From the cell containing the given text, extract its center point as [X, Y] coordinate. 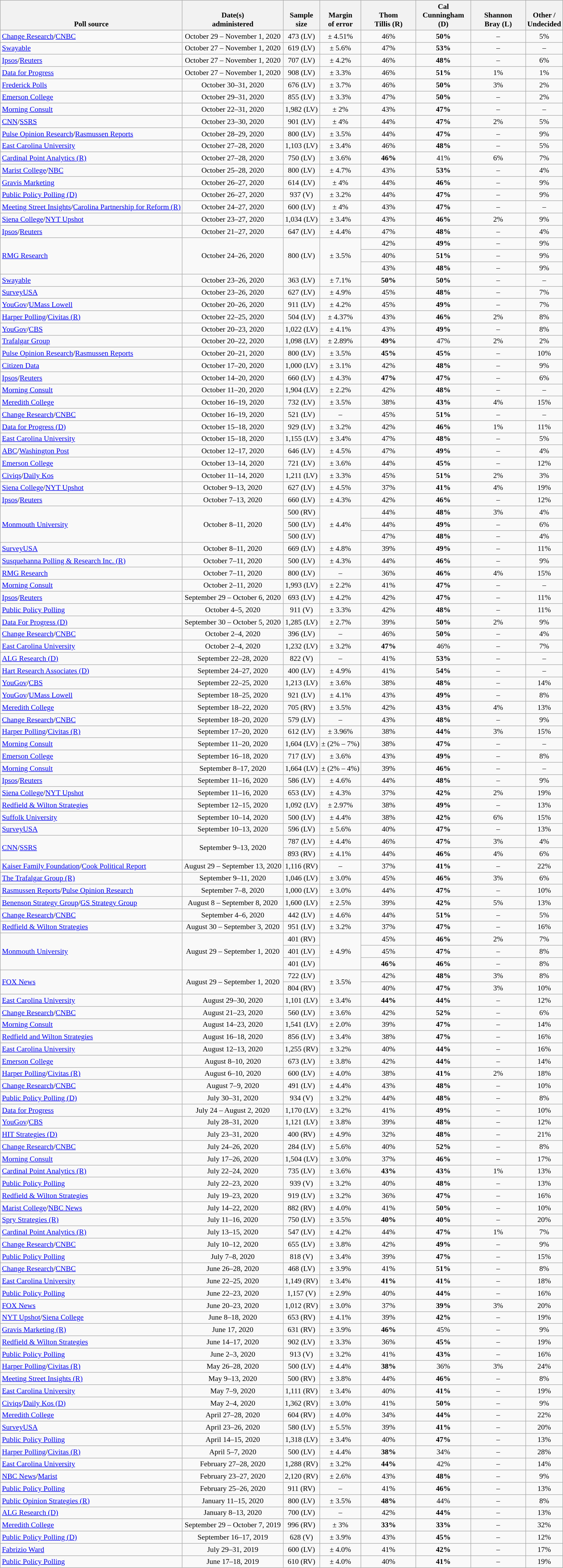
1,504 (LV) [301, 1159]
July 17–26, 2020 [233, 1159]
721 (LV) [301, 464]
August 7–9, 2020 [233, 1086]
911 (V) [301, 610]
September 29 – October 7, 2019 [233, 1525]
547 (LV) [301, 1232]
± (2% – 7%) [340, 744]
442 (LV) [301, 915]
August 14–23, 2020 [233, 1025]
855 (LV) [301, 97]
902 (LV) [301, 1342]
1,600 (LV) [301, 903]
± 2.9% [340, 1293]
± 3.96% [340, 732]
Gravis Marketing (R) [91, 1330]
Susquehanna Polling & Research Inc. (R) [91, 561]
October 29–31, 2020 [233, 97]
July 29–31, 2019 [233, 1550]
929 (LV) [301, 427]
June 17–18, 2019 [233, 1562]
September 9–11, 2020 [233, 878]
722 (LV) [301, 976]
1,121 (LV) [301, 1122]
911 (LV) [301, 305]
± 4.51% [340, 36]
856 (LV) [301, 1037]
673 (LV) [301, 1061]
822 (V) [301, 659]
Meeting Street Insights/Carolina Partnership for Reform (R) [91, 207]
August 12–13, 2020 [233, 1049]
1,170 (LV) [301, 1110]
1,904 (LV) [301, 390]
735 (LV) [301, 1171]
September 22–25, 2020 [233, 683]
Spry Strategies (R) [91, 1220]
September 16–17, 2019 [233, 1538]
August 29 – September 13, 2020 [233, 866]
June 26–28, 2020 [233, 1269]
October 29 – November 1, 2020 [233, 36]
June 8–18, 2020 [233, 1318]
919 (LV) [301, 1196]
July 30–31, 2020 [233, 1098]
473 (LV) [301, 36]
400 (LV) [301, 671]
September 10–14, 2020 [233, 817]
± 2.7% [340, 622]
Citizen Data [91, 366]
June 22–25, 2020 [233, 1281]
628 (V) [301, 1538]
521 (LV) [301, 415]
882 (RV) [301, 1208]
Marist College/NBC [91, 171]
± 7.1% [340, 280]
October 22–31, 2020 [233, 110]
June 20–23, 2020 [233, 1306]
1,103 (LV) [301, 146]
September 18–22, 2020 [233, 707]
1,155 (LV) [301, 439]
Benenson Strategy Group/GS Strategy Group [91, 903]
612 (LV) [301, 732]
August 30 – September 3, 2020 [233, 927]
January 8–13, 2020 [233, 1513]
June 17, 2020 [233, 1330]
January 11–15, 2020 [233, 1501]
1,664 (LV) [301, 768]
Trafalgar Group [91, 341]
± 3.1% [340, 366]
October 20–22, 2020 [233, 341]
September 17–20, 2020 [233, 732]
April 27–28, 2020 [233, 1415]
February 25–26, 2020 [233, 1489]
July 24–26, 2020 [233, 1147]
1,111 (RV) [301, 1391]
September 11–20, 2020 [233, 744]
July 22–24, 2020 [233, 1171]
2,120 (RV) [301, 1477]
October 23–27, 2020 [233, 219]
August 6–10, 2020 [233, 1074]
May 9–13, 2020 [233, 1379]
± 2.0% [340, 1025]
October 2–11, 2020 [233, 585]
908 (LV) [301, 73]
1,101 (LV) [301, 1000]
669 (LV) [301, 549]
April 5–7, 2020 [233, 1452]
April 23–26, 2020 [233, 1428]
February 27–28, 2020 [233, 1464]
655 (LV) [301, 1245]
901 (LV) [301, 122]
± 4.37% [340, 317]
May 26–28, 2020 [233, 1367]
October 21–27, 2020 [233, 232]
21% [544, 1135]
October 23–30, 2020 [233, 122]
August 29–30, 2020 [233, 1000]
1,116 (RV) [301, 866]
1,012 (RV) [301, 1306]
August 21–23, 2020 [233, 1013]
September 7–8, 2020 [233, 891]
Other /Undecided [544, 15]
1,157 (V) [301, 1293]
September 10–13, 2020 [233, 829]
596 (LV) [301, 829]
July 7–8, 2020 [233, 1257]
September 29 – October 6, 2020 [233, 598]
Fabrizio Ward [91, 1550]
619 (LV) [301, 48]
± 4.7% [340, 171]
Kaiser Family Foundation/Cook Political Report [91, 866]
1,149 (RV) [301, 1281]
August 8–10, 2020 [233, 1061]
818 (V) [301, 1257]
700 (LV) [301, 1513]
October 4–5, 2020 [233, 610]
September 8–17, 2020 [233, 768]
911 (RV) [301, 1489]
913 (V) [301, 1354]
1,034 (LV) [301, 219]
647 (LV) [301, 232]
July 10–12, 2020 [233, 1245]
June 14–17, 2020 [233, 1342]
Poll source [91, 15]
604 (RV) [301, 1415]
± (2% – 4%) [340, 768]
707 (LV) [301, 61]
September 18–20, 2020 [233, 720]
732 (LV) [301, 403]
September 12–15, 2020 [233, 805]
1,213 (LV) [301, 683]
1,211 (LV) [301, 476]
646 (LV) [301, 451]
284 (LV) [301, 1147]
676 (LV) [301, 85]
468 (LV) [301, 1269]
693 (LV) [301, 598]
October 17–20, 2020 [233, 366]
396 (LV) [301, 634]
October 24–26, 2020 [233, 256]
653 (LV) [301, 793]
July 28–31, 2020 [233, 1122]
HIT Strategies (D) [91, 1135]
September 30 – October 5, 2020 [233, 622]
September 22–28, 2020 [233, 659]
October 25–28, 2020 [233, 171]
Samplesize [301, 15]
787 (LV) [301, 842]
April 14–15, 2020 [233, 1440]
ThomTillis (R) [388, 15]
893 (RV) [301, 854]
July 24 – August 2, 2020 [233, 1110]
October 28–29, 2020 [233, 134]
1,362 (RV) [301, 1403]
1,255 (RV) [301, 1049]
1,098 (LV) [301, 341]
804 (RV) [301, 988]
September 9–13, 2020 [233, 848]
1,285 (LV) [301, 622]
July 22–23, 2020 [233, 1184]
Marginof error [340, 15]
586 (LV) [301, 781]
Redfield and Wilton Strategies [91, 1037]
1,022 (LV) [301, 329]
ABC/Washington Post [91, 451]
28% [544, 1452]
CalCunningham (D) [443, 15]
1,288 (RV) [301, 1464]
579 (LV) [301, 720]
Frederick Polls [91, 85]
631 (RV) [301, 1330]
NYT Upshot/Siena College [91, 1318]
October 14–20, 2020 [233, 378]
± 2.5% [340, 903]
Data For Progress (D) [91, 622]
717 (LV) [301, 756]
± 3.7% [340, 85]
653 (RV) [301, 1318]
October 20–26, 2020 [233, 305]
May 2–4, 2020 [233, 1403]
May 7–9, 2020 [233, 1391]
921 (LV) [301, 695]
1,604 (LV) [301, 744]
1,993 (LV) [301, 585]
August 8 – September 8, 2020 [233, 903]
October 20–21, 2020 [233, 354]
September 16–18, 2020 [233, 756]
939 (V) [301, 1184]
1,541 (LV) [301, 1025]
Suffolk University [91, 817]
± 2% [340, 110]
July 19–23, 2020 [233, 1196]
Marist College/NBC News [91, 1208]
The Trafalgar Group (R) [91, 878]
± 4.8% [340, 549]
1,232 (LV) [301, 646]
October 7–13, 2020 [233, 500]
± 3% [340, 1525]
October 12–17, 2020 [233, 451]
Hart Research Associates (D) [91, 671]
1,318 (LV) [301, 1440]
580 (LV) [301, 1428]
1,092 (LV) [301, 805]
September 4–6, 2020 [233, 915]
937 (V) [301, 195]
560 (LV) [301, 1013]
363 (LV) [301, 280]
24% [544, 1367]
October 24–27, 2020 [233, 207]
401 (RV) [301, 939]
504 (LV) [301, 317]
± 5.5% [340, 1428]
934 (V) [301, 1098]
1,046 (LV) [301, 878]
996 (RV) [301, 1525]
October 11–14, 2020 [233, 476]
June 2–3, 2020 [233, 1354]
Meeting Street Insights (R) [91, 1379]
September 18–25, 2020 [233, 695]
± 2.89% [340, 341]
Rasmussen Reports/Pulse Opinion Research [91, 891]
October 20–23, 2020 [233, 329]
705 (RV) [301, 707]
February 23–27, 2020 [233, 1477]
October 30–31, 2020 [233, 85]
July 13–15, 2020 [233, 1232]
1,982 (LV) [301, 110]
NBC News/Marist [91, 1477]
491 (LV) [301, 1086]
September 24–27, 2020 [233, 671]
610 (RV) [301, 1562]
400 (RV) [301, 1135]
July 11–16, 2020 [233, 1220]
July 23–31, 2020 [233, 1135]
Gravis Marketing [91, 183]
October 13–14, 2020 [233, 464]
Date(s)administered [233, 15]
Data for Progress (D) [91, 427]
October 11–20, 2020 [233, 390]
June 22–23, 2020 [233, 1293]
614 (LV) [301, 183]
October 22–25, 2020 [233, 317]
Civiqs/Daily Kos (D) [91, 1403]
± 2.6% [340, 1477]
July 14–22, 2020 [233, 1208]
± 2.97% [340, 805]
Public Opinion Strategies (R) [91, 1501]
August 16–18, 2020 [233, 1037]
ShannonBray (L) [498, 15]
October 9–13, 2020 [233, 488]
Civiqs/Daily Kos [91, 476]
54% [443, 671]
951 (LV) [301, 927]
